Return [X, Y] of the center of cell containing provided text 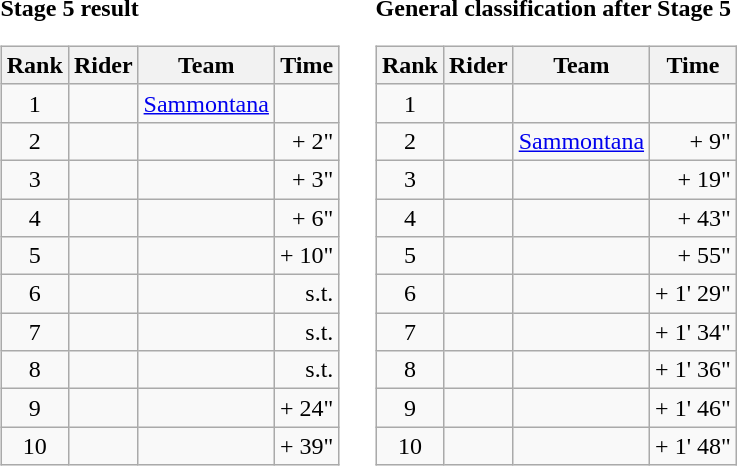
+ 3" [306, 179]
+ 39" [306, 446]
+ 1' 36" [694, 370]
+ 1' 48" [694, 446]
+ 9" [694, 141]
+ 19" [694, 179]
+ 1' 34" [694, 332]
+ 1' 29" [694, 294]
+ 6" [306, 217]
+ 55" [694, 256]
+ 43" [694, 217]
+ 10" [306, 256]
+ 24" [306, 408]
+ 2" [306, 141]
+ 1' 46" [694, 408]
